For the text-containing cell, return its midpoint in [x, y] coordinate format. 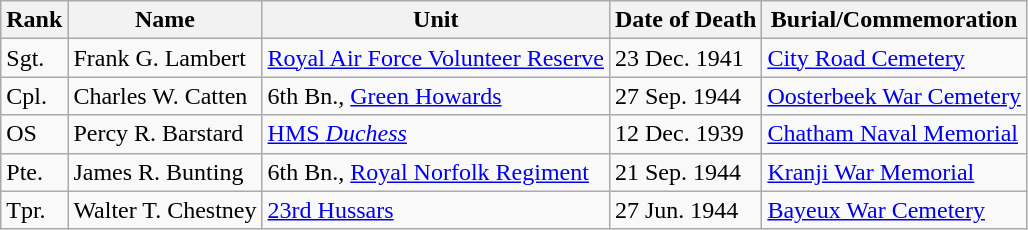
Tpr. [34, 210]
Rank [34, 20]
23rd Hussars [436, 210]
Date of Death [685, 20]
James R. Bunting [165, 172]
23 Dec. 1941 [685, 58]
27 Jun. 1944 [685, 210]
Bayeux War Cemetery [894, 210]
OS [34, 134]
Oosterbeek War Cemetery [894, 96]
Walter T. Chestney [165, 210]
21 Sep. 1944 [685, 172]
Burial/Commemoration [894, 20]
Pte. [34, 172]
12 Dec. 1939 [685, 134]
Chatham Naval Memorial [894, 134]
Sgt. [34, 58]
Royal Air Force Volunteer Reserve [436, 58]
6th Bn., Green Howards [436, 96]
6th Bn., Royal Norfolk Regiment [436, 172]
City Road Cemetery [894, 58]
Percy R. Barstard [165, 134]
Unit [436, 20]
Cpl. [34, 96]
HMS Duchess [436, 134]
Charles W. Catten [165, 96]
27 Sep. 1944 [685, 96]
Frank G. Lambert [165, 58]
Kranji War Memorial [894, 172]
Name [165, 20]
